Extract the [x, y] coordinate from the center of the cell holding the provided text.  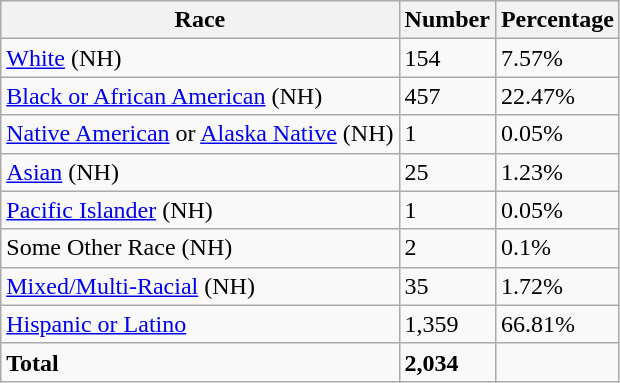
White (NH) [200, 58]
Native American or Alaska Native (NH) [200, 134]
Black or African American (NH) [200, 96]
Some Other Race (NH) [200, 248]
Mixed/Multi-Racial (NH) [200, 286]
2 [447, 248]
1.72% [557, 286]
Number [447, 20]
35 [447, 286]
1.23% [557, 172]
22.47% [557, 96]
2,034 [447, 362]
154 [447, 58]
Asian (NH) [200, 172]
457 [447, 96]
Pacific Islander (NH) [200, 210]
66.81% [557, 324]
Hispanic or Latino [200, 324]
Race [200, 20]
25 [447, 172]
Total [200, 362]
0.1% [557, 248]
7.57% [557, 58]
Percentage [557, 20]
1,359 [447, 324]
